Extract the [X, Y] coordinate from the center of the cell holding the provided text.  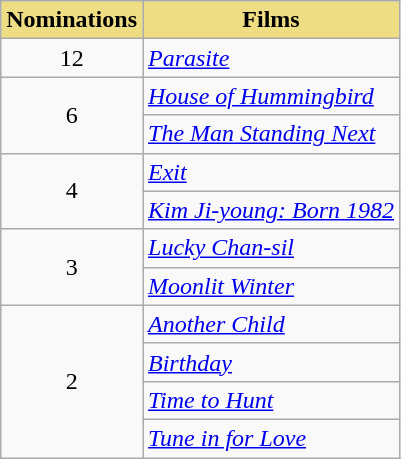
Tune in for Love [270, 438]
Nominations [72, 20]
House of Hummingbird [270, 96]
Another Child [270, 324]
Lucky Chan-sil [270, 248]
Exit [270, 172]
Parasite [270, 58]
Time to Hunt [270, 400]
3 [72, 267]
2 [72, 381]
Birthday [270, 362]
The Man Standing Next [270, 134]
Moonlit Winter [270, 286]
Films [270, 20]
Kim Ji-young: Born 1982 [270, 210]
6 [72, 115]
4 [72, 191]
12 [72, 58]
